Output the (X, Y) coordinate of the center of the cell containing the given text.  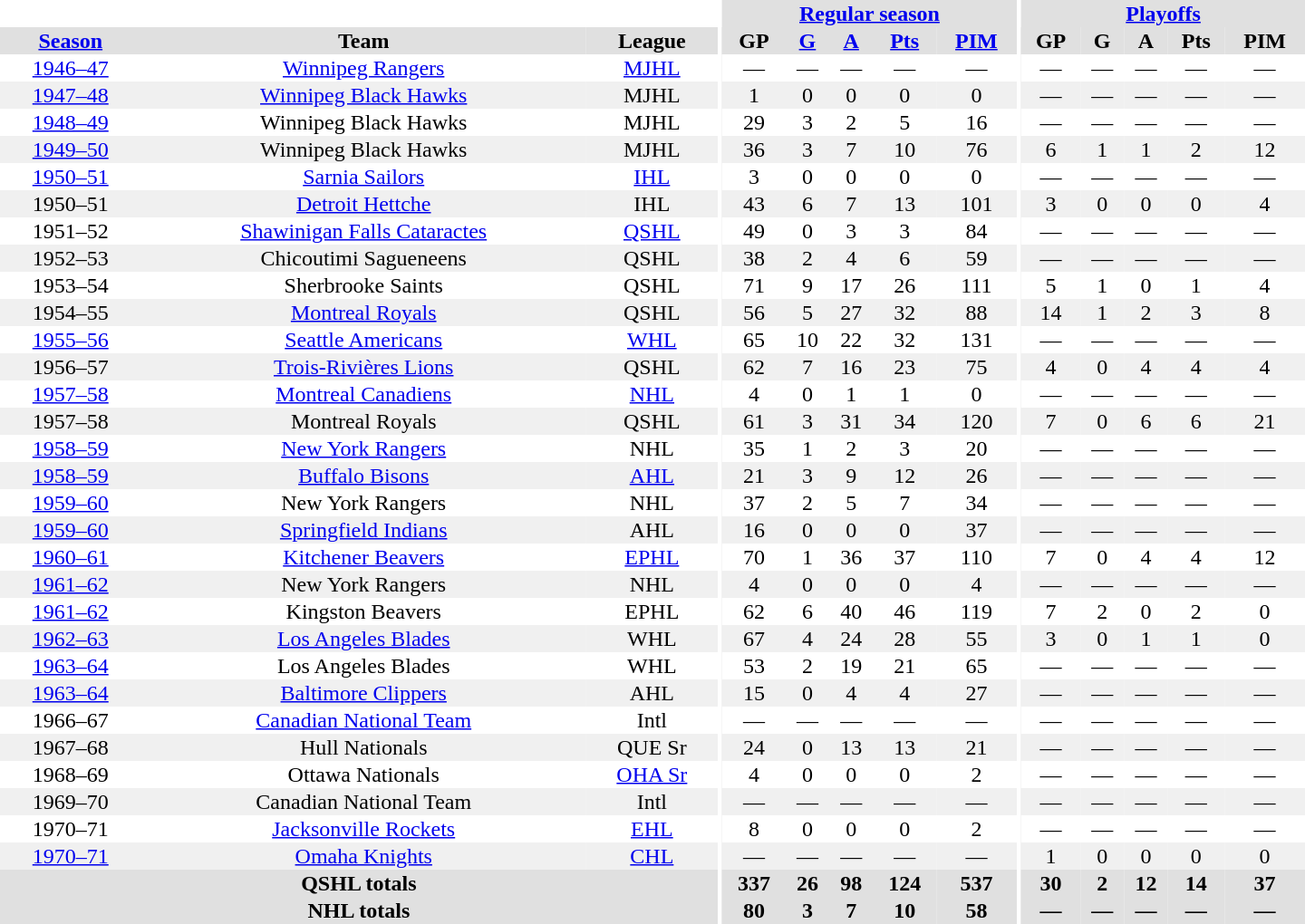
1949–50 (71, 149)
75 (977, 367)
71 (754, 285)
67 (754, 639)
Winnipeg Rangers (364, 68)
QUE Sr (652, 747)
131 (977, 340)
59 (977, 258)
76 (977, 149)
Jacksonville Rockets (364, 829)
Buffalo Bisons (364, 476)
1951–52 (71, 231)
119 (977, 611)
Kingston Beavers (364, 611)
EHL (652, 829)
17 (851, 285)
1968–69 (71, 775)
League (652, 41)
35 (754, 448)
43 (754, 204)
19 (851, 666)
1948–49 (71, 122)
31 (851, 421)
1956–57 (71, 367)
Sherbrooke Saints (364, 285)
28 (904, 639)
Seattle Americans (364, 340)
23 (904, 367)
1962–63 (71, 639)
111 (977, 285)
1954–55 (71, 313)
20 (977, 448)
29 (754, 122)
58 (977, 910)
98 (851, 883)
1960–61 (71, 557)
1947–48 (71, 95)
Springfield Indians (364, 530)
337 (754, 883)
Shawinigan Falls Cataractes (364, 231)
120 (977, 421)
110 (977, 557)
1955–56 (71, 340)
1952–53 (71, 258)
Trois-Rivières Lions (364, 367)
22 (851, 340)
Baltimore Clippers (364, 693)
1966–67 (71, 720)
46 (904, 611)
30 (1051, 883)
88 (977, 313)
40 (851, 611)
Ottawa Nationals (364, 775)
1969–70 (71, 802)
Chicoutimi Sagueneens (364, 258)
1967–68 (71, 747)
84 (977, 231)
NHL totals (359, 910)
124 (904, 883)
Kitchener Beavers (364, 557)
QSHL totals (359, 883)
1946–47 (71, 68)
80 (754, 910)
53 (754, 666)
Season (71, 41)
CHL (652, 856)
49 (754, 231)
Playoffs (1164, 14)
70 (754, 557)
1953–54 (71, 285)
Team (364, 41)
Hull Nationals (364, 747)
Montreal Canadiens (364, 394)
Omaha Knights (364, 856)
15 (754, 693)
Detroit Hettche (364, 204)
61 (754, 421)
Sarnia Sailors (364, 177)
Regular season (870, 14)
OHA Sr (652, 775)
56 (754, 313)
55 (977, 639)
38 (754, 258)
537 (977, 883)
101 (977, 204)
